Return (X, Y) of the center of cell containing provided text 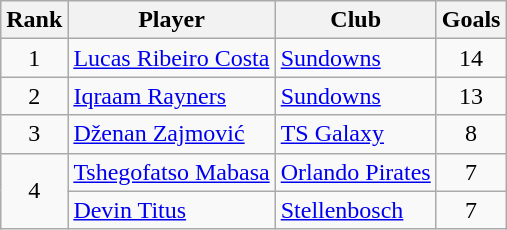
14 (471, 58)
TS Galaxy (356, 134)
Stellenbosch (356, 210)
Player (172, 20)
4 (34, 191)
1 (34, 58)
2 (34, 96)
Dženan Zajmović (172, 134)
13 (471, 96)
Devin Titus (172, 210)
Iqraam Rayners (172, 96)
Tshegofatso Mabasa (172, 172)
Rank (34, 20)
8 (471, 134)
Goals (471, 20)
Orlando Pirates (356, 172)
Lucas Ribeiro Costa (172, 58)
Club (356, 20)
3 (34, 134)
